Return the (X, Y) coordinate for the center point of the cell that contains the specified text.  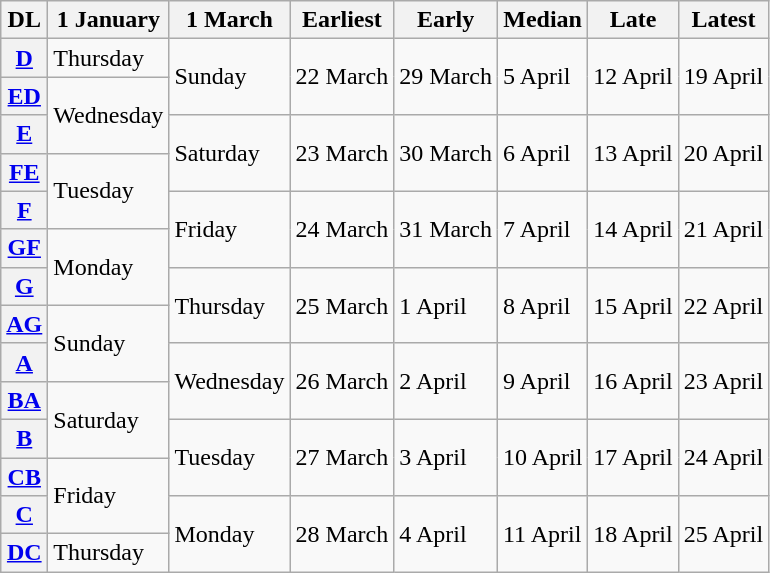
8 April (542, 305)
23 March (342, 153)
DC (24, 553)
27 March (342, 457)
3 April (446, 457)
23 April (723, 381)
FE (24, 172)
B (24, 438)
G (24, 286)
4 April (446, 534)
25 April (723, 534)
14 April (633, 229)
28 March (342, 534)
29 March (446, 77)
1 April (446, 305)
Late (633, 20)
ED (24, 96)
Early (446, 20)
31 March (446, 229)
22 March (342, 77)
D (24, 58)
BA (24, 400)
24 April (723, 457)
CB (24, 477)
6 April (542, 153)
17 April (633, 457)
10 April (542, 457)
Latest (723, 20)
DL (24, 20)
1 March (230, 20)
C (24, 515)
24 March (342, 229)
2 April (446, 381)
Median (542, 20)
18 April (633, 534)
21 April (723, 229)
7 April (542, 229)
11 April (542, 534)
12 April (633, 77)
19 April (723, 77)
25 March (342, 305)
13 April (633, 153)
A (24, 362)
1 January (108, 20)
20 April (723, 153)
AG (24, 324)
F (24, 210)
E (24, 134)
16 April (633, 381)
GF (24, 248)
9 April (542, 381)
Earliest (342, 20)
30 March (446, 153)
22 April (723, 305)
26 March (342, 381)
5 April (542, 77)
15 April (633, 305)
